Search for the cell housing the specified text and yield its (x, y) center coordinate. 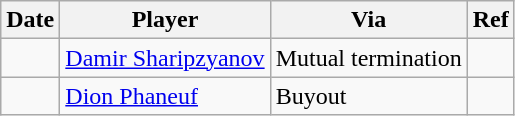
Ref (490, 20)
Via (368, 20)
Date (30, 20)
Damir Sharipzyanov (165, 58)
Mutual termination (368, 58)
Dion Phaneuf (165, 96)
Buyout (368, 96)
Player (165, 20)
